Detect which cell encompasses the target text, then output its [X, Y] center coordinate. 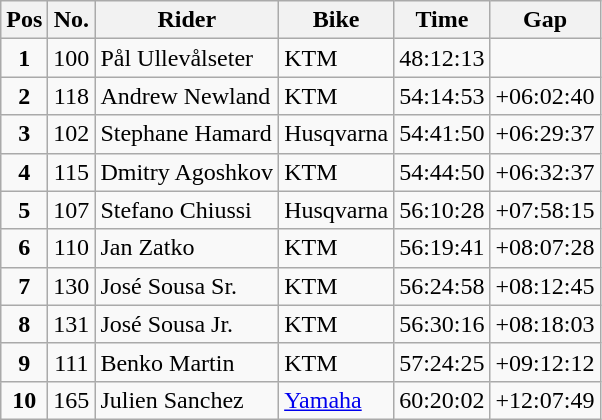
100 [72, 58]
111 [72, 362]
110 [72, 248]
+06:32:37 [545, 172]
60:20:02 [442, 400]
4 [24, 172]
+08:07:28 [545, 248]
Rider [187, 20]
Yamaha [336, 400]
6 [24, 248]
No. [72, 20]
José Sousa Jr. [187, 324]
Jan Zatko [187, 248]
+08:18:03 [545, 324]
56:10:28 [442, 210]
Gap [545, 20]
48:12:13 [442, 58]
131 [72, 324]
118 [72, 96]
Time [442, 20]
Julien Sanchez [187, 400]
+06:02:40 [545, 96]
57:24:25 [442, 362]
Pos [24, 20]
Stephane Hamard [187, 134]
165 [72, 400]
56:30:16 [442, 324]
José Sousa Sr. [187, 286]
54:41:50 [442, 134]
+09:12:12 [545, 362]
Andrew Newland [187, 96]
9 [24, 362]
107 [72, 210]
115 [72, 172]
2 [24, 96]
+06:29:37 [545, 134]
10 [24, 400]
56:24:58 [442, 286]
8 [24, 324]
3 [24, 134]
54:44:50 [442, 172]
1 [24, 58]
130 [72, 286]
Pål Ullevålseter [187, 58]
+07:58:15 [545, 210]
102 [72, 134]
+08:12:45 [545, 286]
7 [24, 286]
5 [24, 210]
Stefano Chiussi [187, 210]
+12:07:49 [545, 400]
54:14:53 [442, 96]
Bike [336, 20]
56:19:41 [442, 248]
Benko Martin [187, 362]
Dmitry Agoshkov [187, 172]
